Determine the (X, Y) coordinate at the center of the cell enclosing the given text.  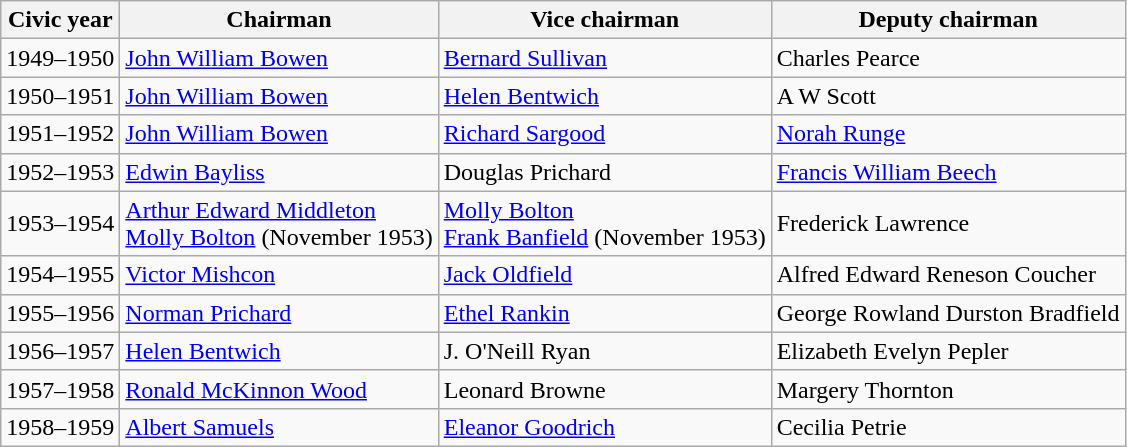
Alfred Edward Reneson Coucher (948, 275)
1953–1954 (60, 224)
Norman Prichard (279, 313)
Jack Oldfield (604, 275)
1958–1959 (60, 427)
Douglas Prichard (604, 172)
Albert Samuels (279, 427)
Cecilia Petrie (948, 427)
Bernard Sullivan (604, 58)
1955–1956 (60, 313)
1957–1958 (60, 389)
Elizabeth Evelyn Pepler (948, 351)
Eleanor Goodrich (604, 427)
J. O'Neill Ryan (604, 351)
Margery Thornton (948, 389)
Victor Mishcon (279, 275)
1952–1953 (60, 172)
Norah Runge (948, 134)
Ronald McKinnon Wood (279, 389)
Charles Pearce (948, 58)
Richard Sargood (604, 134)
Frederick Lawrence (948, 224)
George Rowland Durston Bradfield (948, 313)
Leonard Browne (604, 389)
Francis William Beech (948, 172)
Civic year (60, 20)
Deputy chairman (948, 20)
1951–1952 (60, 134)
1954–1955 (60, 275)
A W Scott (948, 96)
Vice chairman (604, 20)
Chairman (279, 20)
Molly Bolton Frank Banfield (November 1953) (604, 224)
1956–1957 (60, 351)
1949–1950 (60, 58)
Ethel Rankin (604, 313)
Edwin Bayliss (279, 172)
Arthur Edward Middleton Molly Bolton (November 1953) (279, 224)
1950–1951 (60, 96)
